For the text-containing cell, return its midpoint in [x, y] coordinate format. 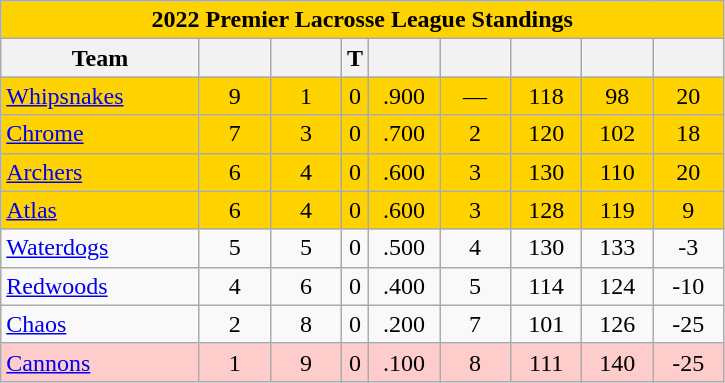
Chrome [100, 134]
126 [618, 324]
111 [546, 362]
.900 [404, 96]
.700 [404, 134]
Atlas [100, 210]
140 [618, 362]
.400 [404, 286]
118 [546, 96]
-10 [688, 286]
98 [618, 96]
.500 [404, 248]
Chaos [100, 324]
128 [546, 210]
Redwoods [100, 286]
110 [618, 172]
— [476, 96]
.200 [404, 324]
133 [618, 248]
114 [546, 286]
-3 [688, 248]
102 [618, 134]
.100 [404, 362]
18 [688, 134]
Archers [100, 172]
Waterdogs [100, 248]
101 [546, 324]
124 [618, 286]
2022 Premier Lacrosse League Standings [362, 20]
Team [100, 58]
T [354, 58]
Whipsnakes [100, 96]
120 [546, 134]
Cannons [100, 362]
119 [618, 210]
